Find where the given text appears and provide that cell's center as [x, y] coordinate. 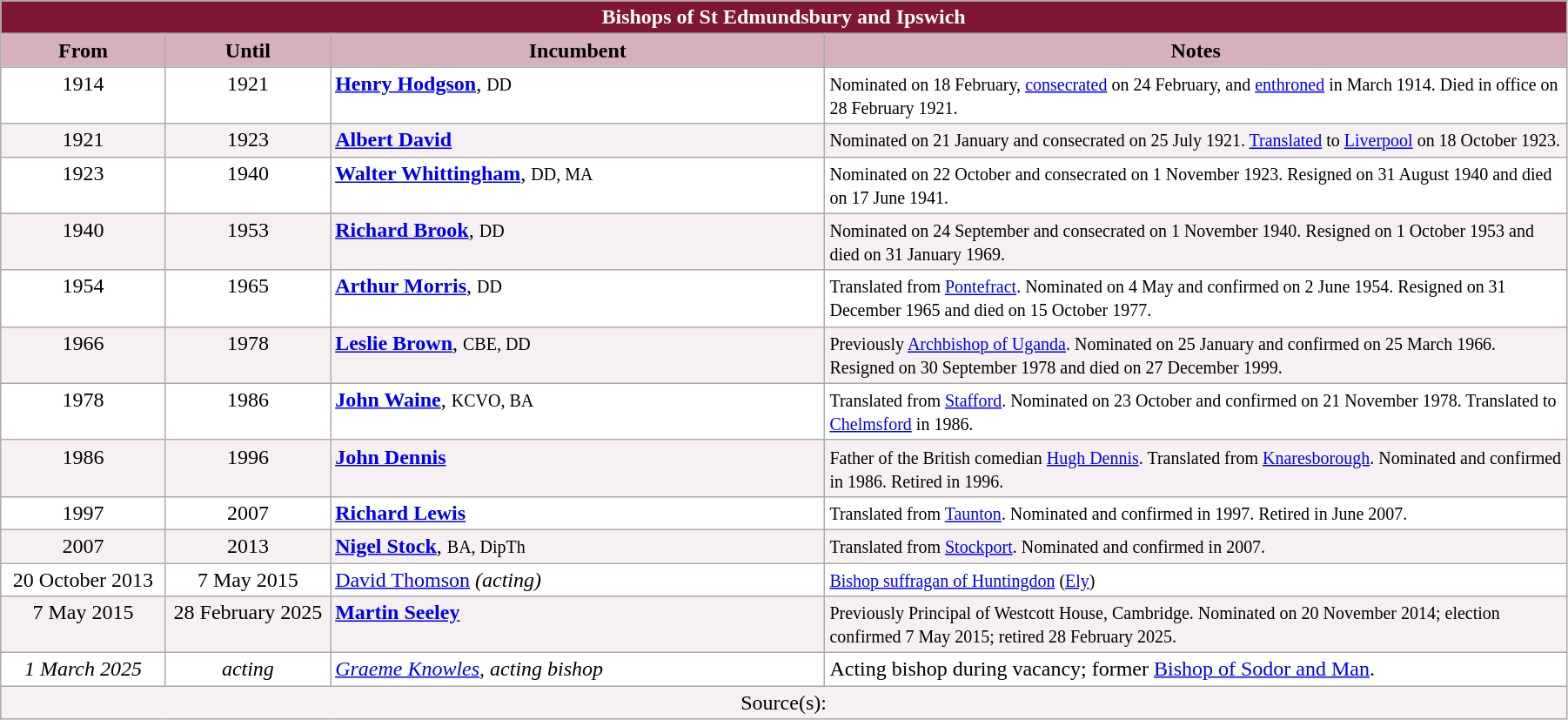
Translated from Taunton. Nominated and confirmed in 1997. Retired in June 2007. [1196, 513]
Leslie Brown, CBE, DD [578, 355]
John Waine, KCVO, BA [578, 411]
Martin Seeley [578, 625]
Nominated on 24 September and consecrated on 1 November 1940. Resigned on 1 October 1953 and died on 31 January 1969. [1196, 242]
1 March 2025 [84, 670]
Incumbent [578, 50]
20 October 2013 [84, 579]
John Dennis [578, 468]
Nominated on 21 January and consecrated on 25 July 1921. Translated to Liverpool on 18 October 1923. [1196, 140]
Translated from Stafford. Nominated on 23 October and confirmed on 21 November 1978. Translated to Chelmsford in 1986. [1196, 411]
Richard Brook, DD [578, 242]
1996 [247, 468]
Bishops of St Edmundsbury and Ipswich [784, 17]
Translated from Stockport. Nominated and confirmed in 2007. [1196, 546]
1965 [247, 298]
1953 [247, 242]
Nominated on 22 October and consecrated on 1 November 1923. Resigned on 31 August 1940 and died on 17 June 1941. [1196, 185]
1914 [84, 96]
Graeme Knowles, acting bishop [578, 670]
1954 [84, 298]
Until [247, 50]
Nominated on 18 February, consecrated on 24 February, and enthroned in March 1914. Died in office on 28 February 1921. [1196, 96]
Nigel Stock, BA, DipTh [578, 546]
Translated from Pontefract. Nominated on 4 May and confirmed on 2 June 1954. Resigned on 31 December 1965 and died on 15 October 1977. [1196, 298]
Arthur Morris, DD [578, 298]
1997 [84, 513]
Richard Lewis [578, 513]
Source(s): [784, 703]
From [84, 50]
Previously Principal of Westcott House, Cambridge. Nominated on 20 November 2014; election confirmed 7 May 2015; retired 28 February 2025. [1196, 625]
Acting bishop during vacancy; former Bishop of Sodor and Man. [1196, 670]
Albert David [578, 140]
Father of the British comedian Hugh Dennis. Translated from Knaresborough. Nominated and confirmed in 1986. Retired in 1996. [1196, 468]
Previously Archbishop of Uganda. Nominated on 25 January and confirmed on 25 March 1966. Resigned on 30 September 1978 and died on 27 December 1999. [1196, 355]
2013 [247, 546]
Bishop suffragan of Huntingdon (Ely) [1196, 579]
Walter Whittingham, DD, MA [578, 185]
1966 [84, 355]
David Thomson (acting) [578, 579]
Henry Hodgson, DD [578, 96]
28 February 2025 [247, 625]
acting [247, 670]
Notes [1196, 50]
